Search for the cell housing the specified text and yield its [x, y] center coordinate. 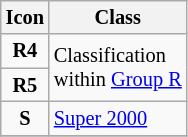
R4 [25, 51]
Class [118, 17]
Icon [25, 17]
S [25, 118]
Super 2000 [118, 118]
R5 [25, 85]
Classificationwithin Group R [118, 68]
